Detect which cell encompasses the target text, then output its [x, y] center coordinate. 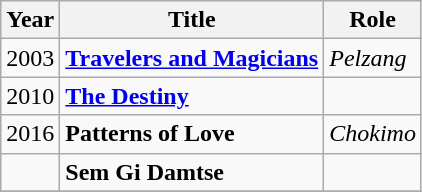
Year [30, 20]
2016 [30, 134]
Pelzang [373, 58]
Chokimo [373, 134]
2010 [30, 96]
Role [373, 20]
Title [192, 20]
Travelers and Magicians [192, 58]
The Destiny [192, 96]
Patterns of Love [192, 134]
2003 [30, 58]
Sem Gi Damtse [192, 172]
